Provide the (X, Y) coordinate of the cell's center where the given text is located.  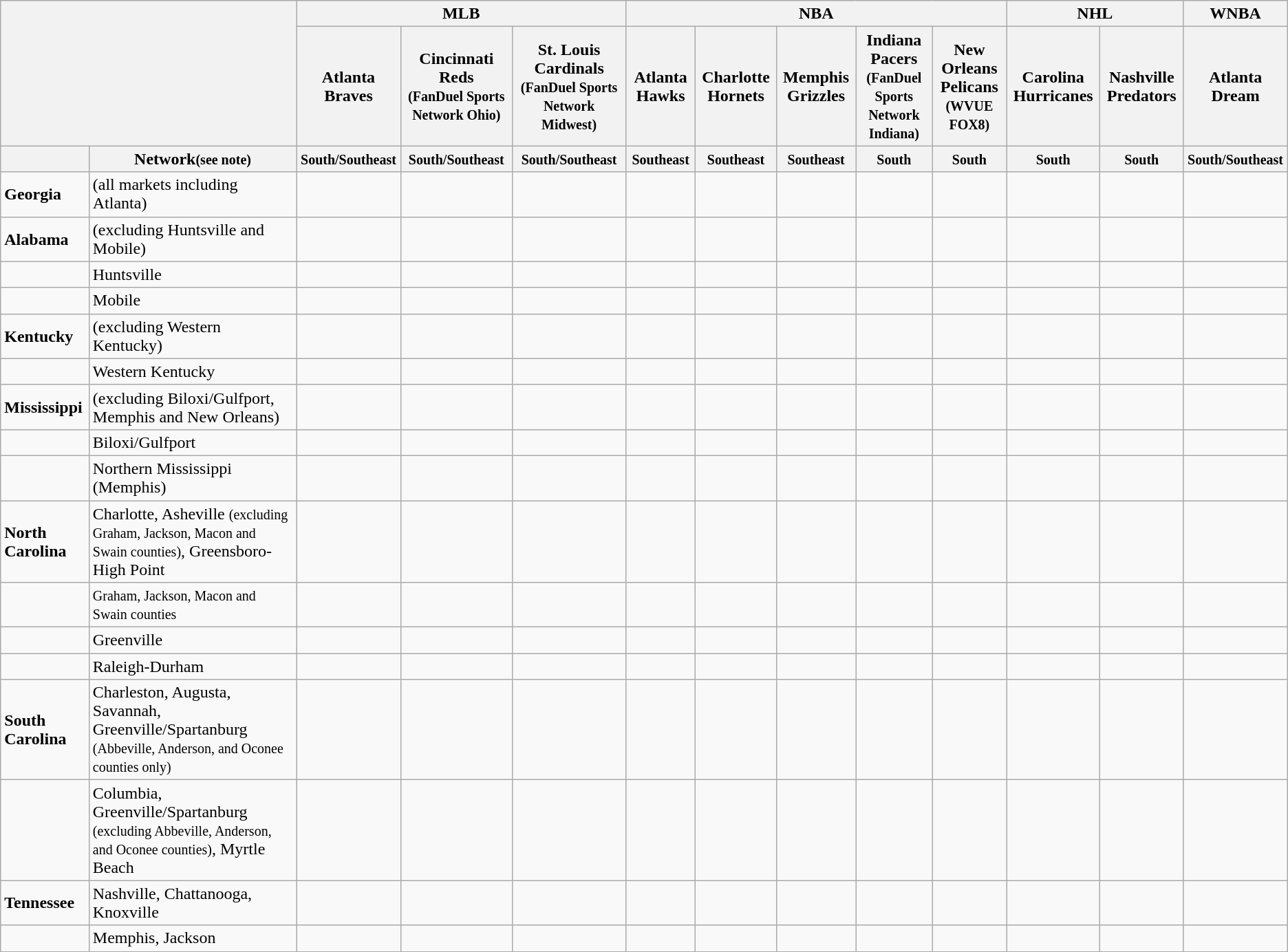
(all markets including Atlanta) (193, 194)
Nashville Predators (1142, 87)
(excluding Biloxi/Gulfport, Memphis and New Orleans) (193, 407)
South Carolina (45, 730)
(excluding Western Kentucky) (193, 336)
Charlotte, Asheville (excluding Graham, Jackson, Macon and Swain counties), Greensboro-High Point (193, 542)
Nashville, Chattanooga, Knoxville (193, 902)
WNBA (1236, 14)
Cincinnati Reds(FanDuel Sports Network Ohio) (456, 87)
Mississippi (45, 407)
Atlanta Braves (348, 87)
Atlanta Dream (1236, 87)
Raleigh-Durham (193, 667)
Huntsville (193, 274)
Kentucky (45, 336)
MLB (461, 14)
Memphis, Jackson (193, 938)
Greenville (193, 640)
(excluding Huntsville and Mobile) (193, 239)
New Orleans Pelicans(WVUE FOX8) (969, 87)
Atlanta Hawks (661, 87)
Charleston, Augusta, Savannah, Greenville/Spartanburg (Abbeville, Anderson, and Oconee counties only) (193, 730)
Mobile (193, 301)
St. Louis Cardinals(FanDuel Sports Network Midwest) (568, 87)
Network(see note) (193, 159)
Tennessee (45, 902)
Columbia, Greenville/Spartanburg (excluding Abbeville, Anderson, and Oconee counties), Myrtle Beach (193, 830)
Indiana Pacers(FanDuel Sports Network Indiana) (894, 87)
Georgia (45, 194)
Northern Mississippi (Memphis) (193, 477)
Graham, Jackson, Macon and Swain counties (193, 605)
NHL (1095, 14)
Western Kentucky (193, 371)
Alabama (45, 239)
North Carolina (45, 542)
NBA (816, 14)
Biloxi/Gulfport (193, 442)
Carolina Hurricanes (1053, 87)
Memphis Grizzles (816, 87)
Charlotte Hornets (736, 87)
